Determine the [x, y] coordinate at the center of the cell enclosing the given text.  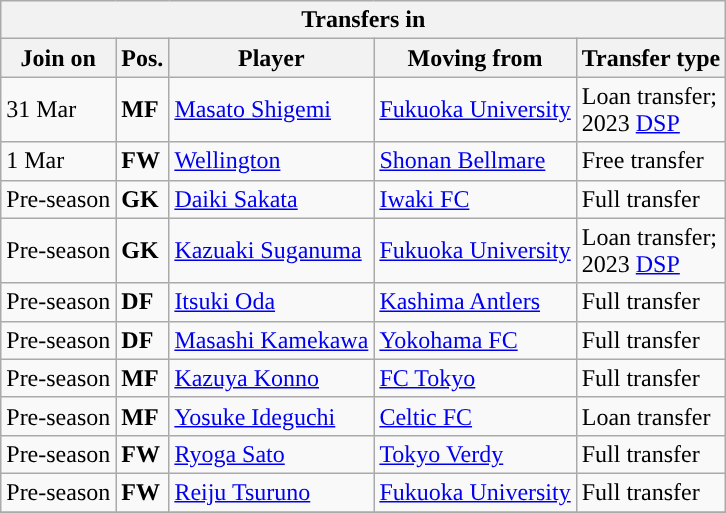
Yosuke Ideguchi [272, 416]
Moving from [475, 58]
Player [272, 58]
Reiju Tsuruno [272, 492]
Masashi Kamekawa [272, 340]
Iwaki FC [475, 199]
Itsuki Oda [272, 302]
Transfers in [364, 20]
Ryoga Sato [272, 454]
Wellington [272, 161]
Daiki Sakata [272, 199]
Celtic FC [475, 416]
1 Mar [58, 161]
FC Tokyo [475, 378]
Loan transfer [650, 416]
Kashima Antlers [475, 302]
31 Mar [58, 110]
Join on [58, 58]
Free transfer [650, 161]
Pos. [142, 58]
Tokyo Verdy [475, 454]
Kazuaki Suganuma [272, 250]
Masato Shigemi [272, 110]
Kazuya Konno [272, 378]
Shonan Bellmare [475, 161]
Transfer type [650, 58]
Yokohama FC [475, 340]
